Provide the (X, Y) coordinate of the cell's center where the given text is located.  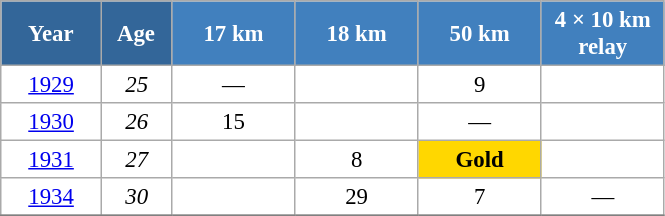
50 km (480, 34)
27 (136, 160)
25 (136, 85)
30 (136, 197)
29 (356, 197)
8 (356, 160)
1934 (52, 197)
Gold (480, 160)
17 km (234, 34)
1930 (52, 122)
Year (52, 34)
18 km (356, 34)
7 (480, 197)
26 (136, 122)
9 (480, 85)
15 (234, 122)
4 × 10 km relay (602, 34)
1931 (52, 160)
Age (136, 34)
1929 (52, 85)
